Detect which cell encompasses the target text, then output its (X, Y) center coordinate. 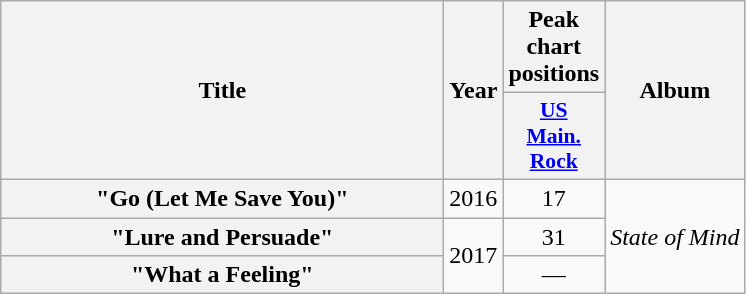
State of Mind (675, 236)
— (554, 275)
Title (222, 90)
USMain.Rock (554, 136)
2016 (474, 198)
Peak chart positions (554, 47)
"Go (Let Me Save You)" (222, 198)
31 (554, 237)
2017 (474, 256)
17 (554, 198)
"Lure and Persuade" (222, 237)
Year (474, 90)
Album (675, 90)
"What a Feeling" (222, 275)
